Locate the cell with the specified text and output its (X, Y) center coordinate. 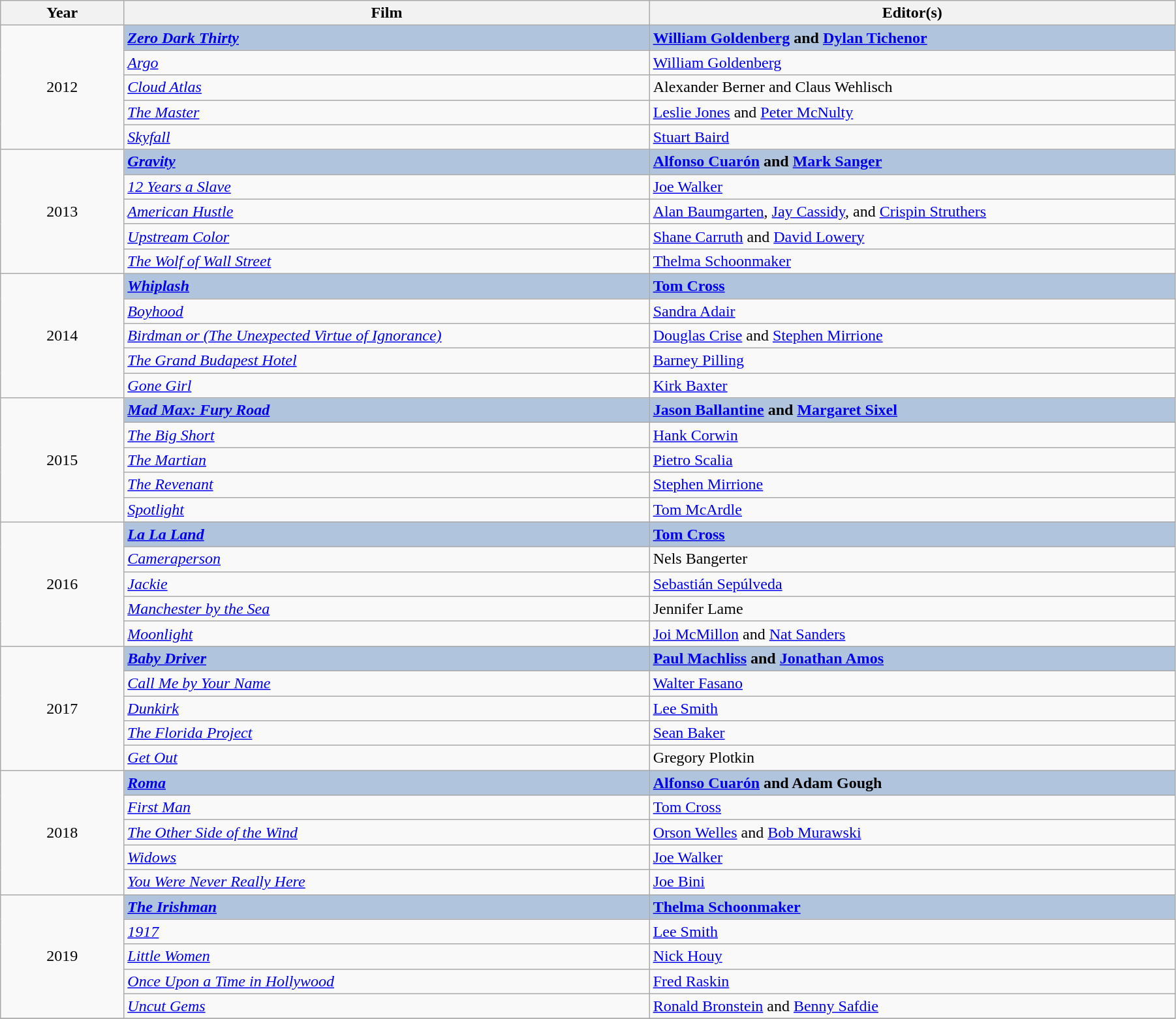
Joi McMillon and Nat Sanders (912, 633)
You Were Never Really Here (386, 882)
Walter Fasano (912, 683)
Alfonso Cuarón and Mark Sanger (912, 162)
Alan Baumgarten, Jay Cassidy, and Crispin Struthers (912, 211)
Moonlight (386, 633)
Sebastián Sepúlveda (912, 584)
Mad Max: Fury Road (386, 410)
Little Women (386, 956)
Skyfall (386, 137)
Whiplash (386, 286)
Upstream Color (386, 236)
Spotlight (386, 509)
Get Out (386, 758)
Birdman or (The Unexpected Virtue of Ignorance) (386, 336)
Sean Baker (912, 733)
The Wolf of Wall Street (386, 261)
Cloud Atlas (386, 87)
Zero Dark Thirty (386, 38)
2017 (63, 708)
Jennifer Lame (912, 609)
Alexander Berner and Claus Wehlisch (912, 87)
Gregory Plotkin (912, 758)
Stephen Mirrione (912, 485)
2015 (63, 460)
La La Land (386, 534)
Dunkirk (386, 708)
Kirk Baxter (912, 386)
12 Years a Slave (386, 187)
Joe Bini (912, 882)
Nick Houy (912, 956)
Fred Raskin (912, 981)
Gravity (386, 162)
The Martian (386, 460)
The Other Side of the Wind (386, 832)
William Goldenberg (912, 63)
American Hustle (386, 211)
Uncut Gems (386, 1006)
Pietro Scalia (912, 460)
The Grand Budapest Hotel (386, 361)
Baby Driver (386, 658)
The Florida Project (386, 733)
Gone Girl (386, 386)
First Man (386, 808)
Boyhood (386, 311)
William Goldenberg and Dylan Tichenor (912, 38)
Call Me by Your Name (386, 683)
Douglas Crise and Stephen Mirrione (912, 336)
2014 (63, 335)
Tom McArdle (912, 509)
Shane Carruth and David Lowery (912, 236)
Manchester by the Sea (386, 609)
Cameraperson (386, 559)
Leslie Jones and Peter McNulty (912, 112)
Roma (386, 783)
Ronald Bronstein and Benny Safdie (912, 1006)
Orson Welles and Bob Murawski (912, 832)
2019 (63, 956)
The Big Short (386, 435)
The Irishman (386, 907)
Barney Pilling (912, 361)
Alfonso Cuarón and Adam Gough (912, 783)
Year (63, 13)
Jackie (386, 584)
2013 (63, 211)
Sandra Adair (912, 311)
2018 (63, 832)
Stuart Baird (912, 137)
Jason Ballantine and Margaret Sixel (912, 410)
Film (386, 13)
Nels Bangerter (912, 559)
Once Upon a Time in Hollywood (386, 981)
1917 (386, 932)
The Revenant (386, 485)
Argo (386, 63)
2012 (63, 87)
2016 (63, 584)
Paul Machliss and Jonathan Amos (912, 658)
Hank Corwin (912, 435)
Editor(s) (912, 13)
Widows (386, 857)
The Master (386, 112)
